Pinpoint the cell where the given text exists, returning its [X, Y] midpoint coordinate. 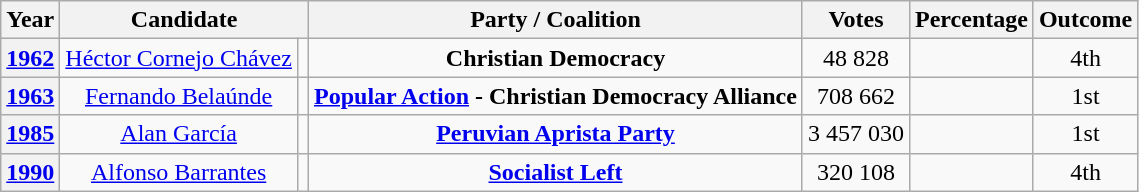
Candidate [184, 20]
Peruvian Aprista Party [556, 134]
48 828 [856, 58]
1962 [30, 58]
Popular Action - Christian Democracy Alliance [556, 96]
Outcome [1085, 20]
320 108 [856, 172]
Fernando Belaúnde [179, 96]
Party / Coalition [556, 20]
708 662 [856, 96]
Héctor Cornejo Chávez [179, 58]
Alan García [179, 134]
Votes [856, 20]
Christian Democracy [556, 58]
Percentage [972, 20]
1963 [30, 96]
Year [30, 20]
3 457 030 [856, 134]
1985 [30, 134]
Socialist Left [556, 172]
1990 [30, 172]
Alfonso Barrantes [179, 172]
